Locate the cell with the specified text and output its [X, Y] center coordinate. 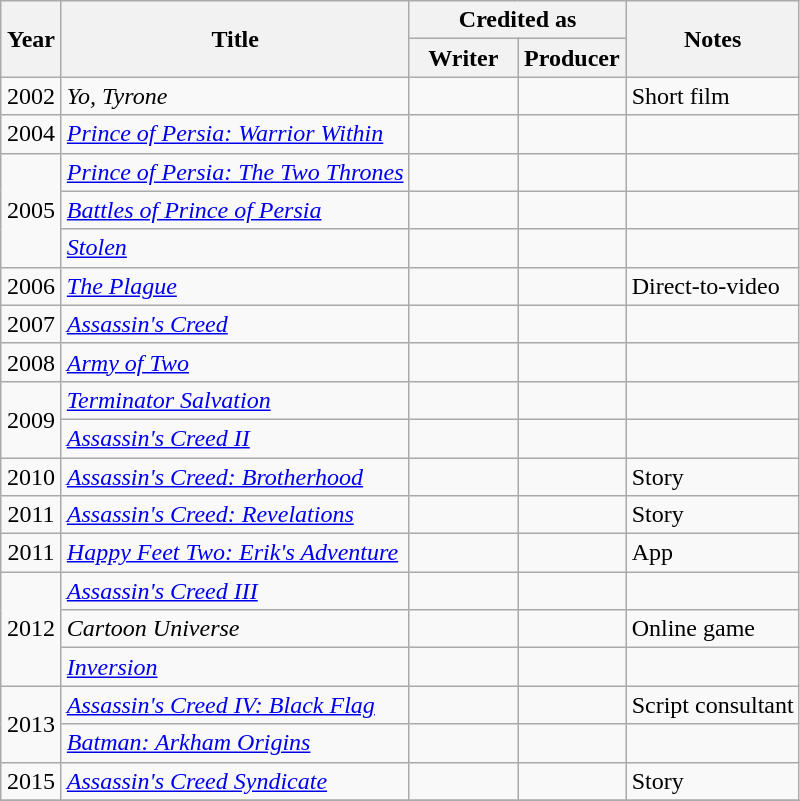
2015 [32, 781]
Yo, Tyrone [235, 96]
Credited as [518, 20]
Short film [712, 96]
App [712, 553]
Battles of Prince of Persia [235, 210]
Producer [572, 58]
Notes [712, 39]
Assassin's Creed [235, 324]
Title [235, 39]
Batman: Arkham Origins [235, 743]
2008 [32, 362]
Assassin's Creed II [235, 438]
Terminator Salvation [235, 400]
2002 [32, 96]
2004 [32, 134]
Writer [464, 58]
Cartoon Universe [235, 629]
Assassin's Creed Syndicate [235, 781]
Assassin's Creed IV: Black Flag [235, 705]
The Plague [235, 286]
Army of Two [235, 362]
Year [32, 39]
Online game [712, 629]
Assassin's Creed III [235, 591]
2009 [32, 419]
2012 [32, 629]
2013 [32, 724]
Inversion [235, 667]
Direct-to-video [712, 286]
2007 [32, 324]
Assassin's Creed: Brotherhood [235, 477]
Assassin's Creed: Revelations [235, 515]
Happy Feet Two: Erik's Adventure [235, 553]
Script consultant [712, 705]
Prince of Persia: Warrior Within [235, 134]
2006 [32, 286]
2005 [32, 210]
Prince of Persia: The Two Thrones [235, 172]
2010 [32, 477]
Stolen [235, 248]
